Scan for the cell matching the given text and deliver its (X, Y) coordinate at center. 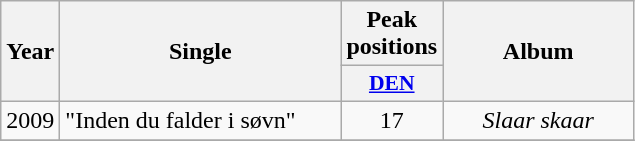
2009 (30, 120)
"Inden du falder i søvn" (200, 120)
17 (392, 120)
Single (200, 52)
DEN (392, 84)
Year (30, 52)
Album (538, 52)
Peak positions (392, 34)
Slaar skaar (538, 120)
